Locate the cell with the specified text and output its [x, y] center coordinate. 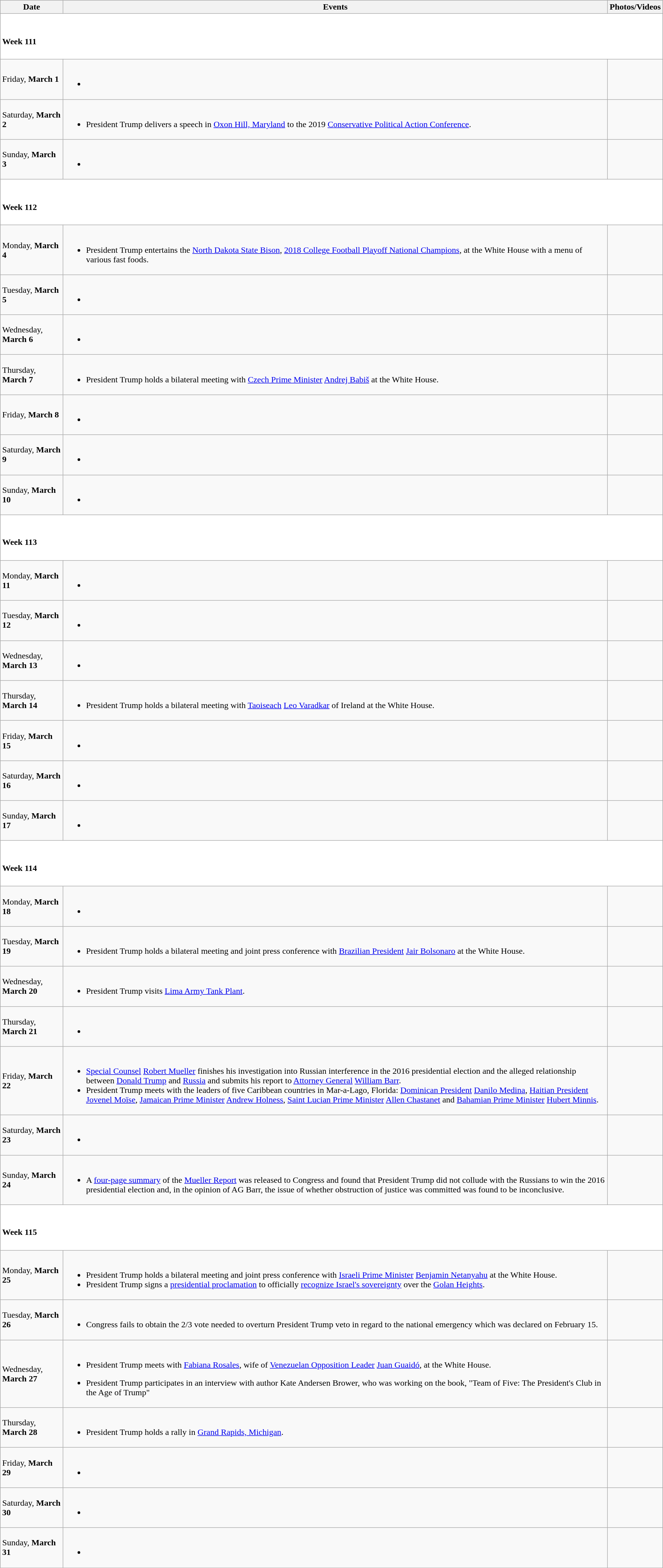
Week 112 [331, 203]
Friday, March 15 [32, 741]
Monday, March 11 [32, 581]
Friday, March 22 [32, 1081]
Sunday, March 24 [32, 1180]
Sunday, March 17 [32, 821]
Tuesday, March 26 [32, 1320]
Sunday, March 3 [32, 159]
President Trump delivers a speech in Oxon Hill, Maryland to the 2019 Conservative Political Action Conference. [335, 120]
Monday, March 18 [32, 906]
Friday, March 1 [32, 79]
Tuesday, March 5 [32, 295]
Congress fails to obtain the 2/3 vote needed to overturn President Trump veto in regard to the national emergency which was declared on February 15. [335, 1320]
President Trump holds a bilateral meeting with Taoiseach Leo Varadkar of Ireland at the White House. [335, 700]
Monday, March 25 [32, 1275]
Week 114 [331, 863]
Monday, March 4 [32, 250]
President Trump visits Lima Army Tank Plant. [335, 986]
Sunday, March 10 [32, 495]
Week 111 [331, 37]
Thursday, March 14 [32, 700]
Wednesday, March 20 [32, 986]
Wednesday, March 27 [32, 1374]
Date [32, 7]
Week 113 [331, 537]
Friday, March 8 [32, 415]
Saturday, March 16 [32, 780]
Week 115 [331, 1228]
Thursday, March 7 [32, 375]
Thursday, March 21 [32, 1026]
Friday, March 29 [32, 1468]
Wednesday, March 6 [32, 335]
Saturday, March 9 [32, 455]
Tuesday, March 19 [32, 946]
Saturday, March 30 [32, 1507]
Tuesday, March 12 [32, 620]
Saturday, March 23 [32, 1135]
President Trump holds a rally in Grand Rapids, Michigan. [335, 1427]
Wednesday, March 13 [32, 661]
President Trump holds a bilateral meeting with Czech Prime Minister Andrej Babiš at the White House. [335, 375]
President Trump holds a bilateral meeting and joint press conference with Brazilian President Jair Bolsonaro at the White House. [335, 946]
Events [335, 7]
Photos/Videos [635, 7]
Sunday, March 31 [32, 1548]
Saturday, March 2 [32, 120]
Thursday, March 28 [32, 1427]
